Pinpoint the cell where the given text exists, returning its (x, y) midpoint coordinate. 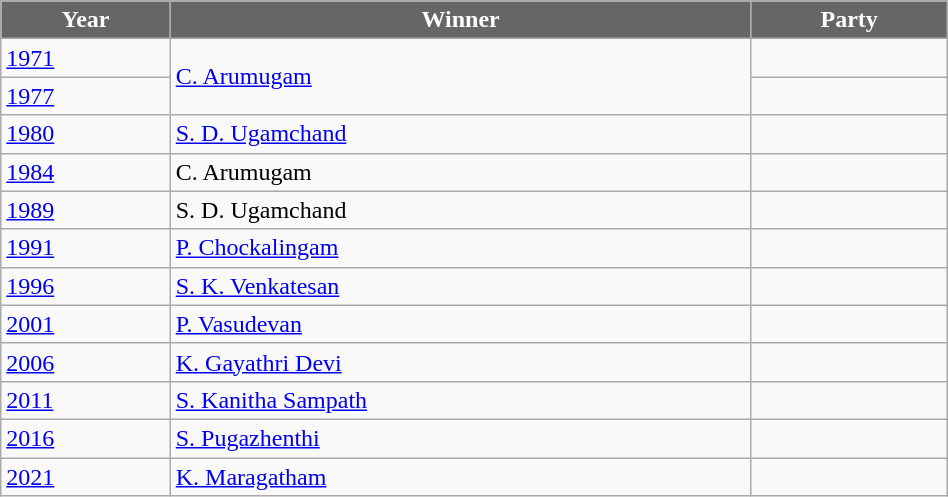
1980 (86, 134)
1977 (86, 96)
Party (849, 20)
S. Pugazhenthi (460, 438)
2021 (86, 477)
Winner (460, 20)
K. Gayathri Devi (460, 362)
2006 (86, 362)
P. Chockalingam (460, 248)
Year (86, 20)
P. Vasudevan (460, 324)
K. Maragatham (460, 477)
1996 (86, 286)
1991 (86, 248)
S. Kanitha Sampath (460, 400)
2001 (86, 324)
1971 (86, 58)
1984 (86, 172)
2016 (86, 438)
1989 (86, 210)
2011 (86, 400)
S. K. Venkatesan (460, 286)
